Return [X, Y] of the center of cell containing provided text 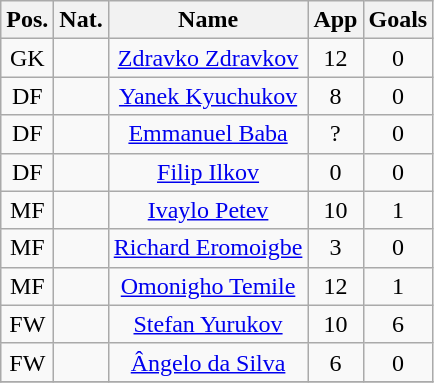
3 [336, 248]
Stefan Yurukov [208, 324]
Emmanuel Baba [208, 134]
Yanek Kyuchukov [208, 96]
Filip Ilkov [208, 172]
Zdravko Zdravkov [208, 58]
GK [28, 58]
8 [336, 96]
Nat. [81, 20]
Richard Eromoigbe [208, 248]
Name [208, 20]
Pos. [28, 20]
Ângelo da Silva [208, 362]
Goals [398, 20]
Omonigho Temile [208, 286]
? [336, 134]
Ivaylo Petev [208, 210]
App [336, 20]
